Detect which cell encompasses the target text, then output its [x, y] center coordinate. 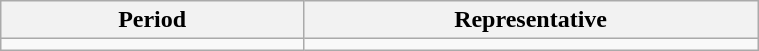
Period [152, 20]
Representative [530, 20]
